Return the (X, Y) coordinate for the center point of the cell that contains the specified text.  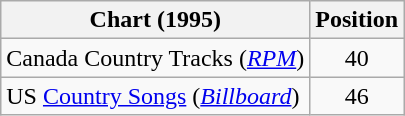
46 (357, 96)
US Country Songs (Billboard) (156, 96)
40 (357, 58)
Chart (1995) (156, 20)
Canada Country Tracks (RPM) (156, 58)
Position (357, 20)
